Return the (x, y) coordinate for the center point of the cell that contains the specified text.  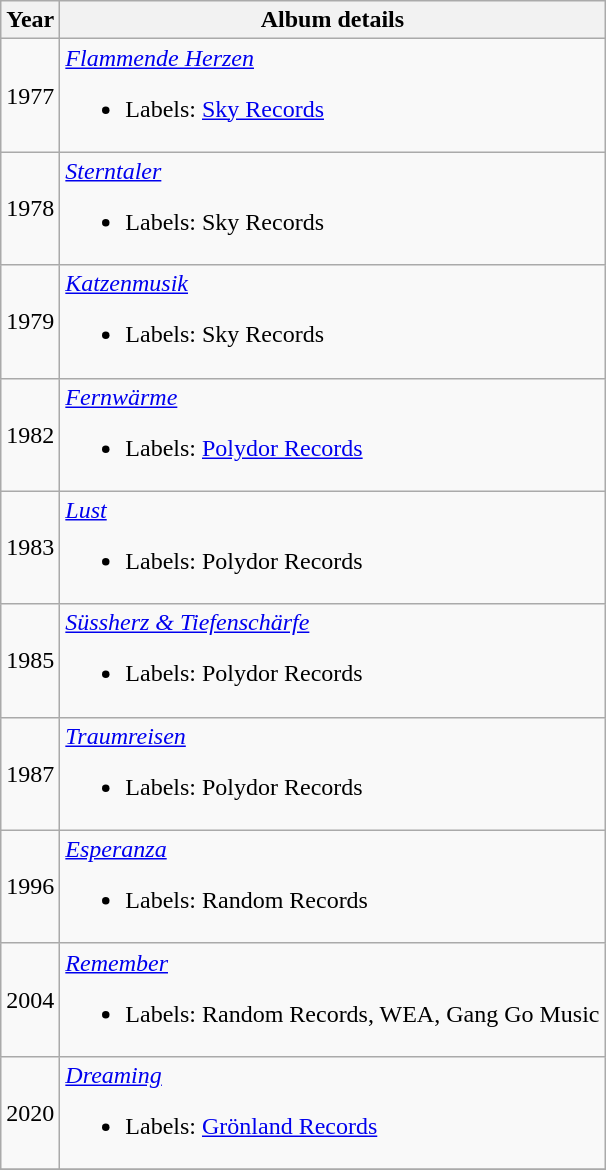
SterntalerLabels: Sky Records (332, 208)
RememberLabels: Random Records, WEA, Gang Go Music (332, 1000)
DreamingLabels: Grönland Records (332, 1112)
1979 (30, 322)
TraumreisenLabels: Polydor Records (332, 774)
KatzenmusikLabels: Sky Records (332, 322)
LustLabels: Polydor Records (332, 548)
Süssherz & TiefenschärfeLabels: Polydor Records (332, 660)
2004 (30, 1000)
1983 (30, 548)
1987 (30, 774)
2020 (30, 1112)
1985 (30, 660)
Flammende HerzenLabels: Sky Records (332, 96)
Album details (332, 20)
1978 (30, 208)
1996 (30, 886)
1982 (30, 434)
Year (30, 20)
1977 (30, 96)
FernwärmeLabels: Polydor Records (332, 434)
EsperanzaLabels: Random Records (332, 886)
